Capture the cell that displays the provided text and extract its (X, Y) central coordinate. 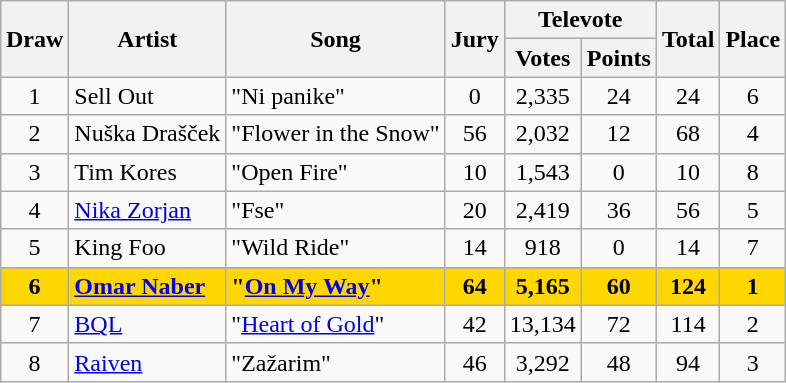
36 (618, 210)
60 (618, 286)
Omar Naber (148, 286)
"Zažarim" (336, 362)
13,134 (542, 324)
2,335 (542, 96)
BQL (148, 324)
Song (336, 39)
Artist (148, 39)
918 (542, 248)
1,543 (542, 172)
3,292 (542, 362)
68 (688, 134)
20 (474, 210)
Raiven (148, 362)
48 (618, 362)
"On My Way" (336, 286)
2,419 (542, 210)
Jury (474, 39)
"Wild Ride" (336, 248)
Draw (34, 39)
Nika Zorjan (148, 210)
5,165 (542, 286)
72 (618, 324)
"Heart of Gold" (336, 324)
Nuška Drašček (148, 134)
Total (688, 39)
94 (688, 362)
Place (753, 39)
Points (618, 58)
Tim Kores (148, 172)
Votes (542, 58)
"Ni panike" (336, 96)
"Fse" (336, 210)
Sell Out (148, 96)
42 (474, 324)
King Foo (148, 248)
46 (474, 362)
"Flower in the Snow" (336, 134)
124 (688, 286)
64 (474, 286)
2,032 (542, 134)
"Open Fire" (336, 172)
Televote (580, 20)
12 (618, 134)
114 (688, 324)
